Detect which cell encompasses the target text, then output its [x, y] center coordinate. 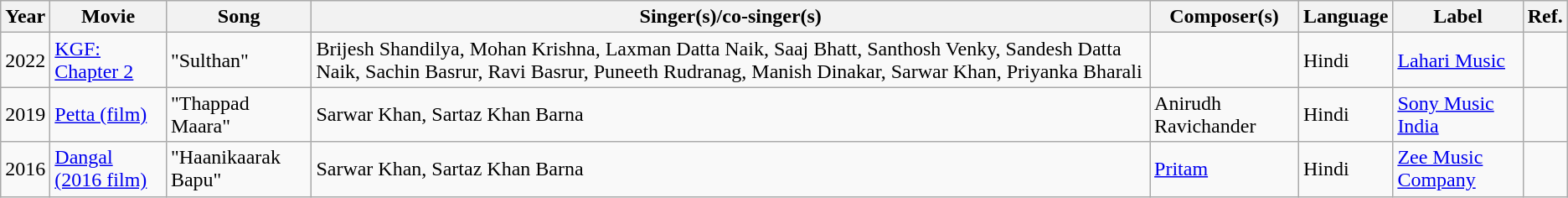
2019 [25, 114]
Song [238, 17]
Lahari Music [1457, 60]
2022 [25, 60]
Sony Music India [1457, 114]
Dangal (2016 film) [109, 169]
Singer(s)/co-singer(s) [730, 17]
"Haanikaarak Bapu" [238, 169]
Ref. [1545, 17]
Pritam [1225, 169]
Composer(s) [1225, 17]
Year [25, 17]
Movie [109, 17]
2016 [25, 169]
Language [1345, 17]
KGF: Chapter 2 [109, 60]
Petta (film) [109, 114]
"Sulthan" [238, 60]
Label [1457, 17]
Anirudh Ravichander [1225, 114]
Zee Music Company [1457, 169]
"Thappad Maara" [238, 114]
